For the text-containing cell, return its midpoint in (x, y) coordinate format. 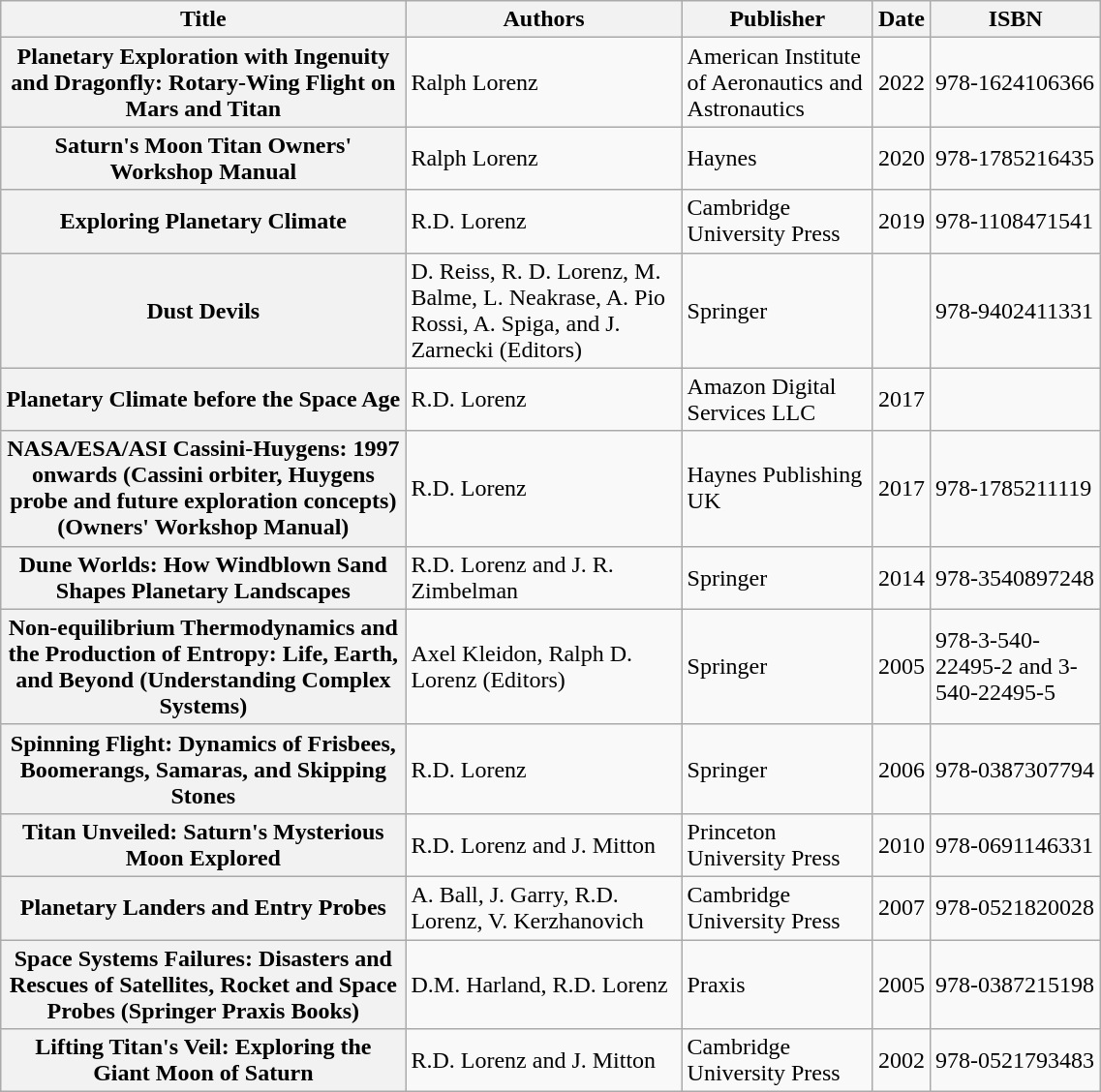
American Institute of Aeronautics and Astronautics (777, 82)
Planetary Climate before the Space Age (203, 399)
2010 (901, 844)
Axel Kleidon, Ralph D. Lorenz (Editors) (544, 666)
978-0387215198 (1015, 984)
978-1624106366 (1015, 82)
2014 (901, 577)
978-3540897248 (1015, 577)
Dust Devils (203, 310)
2022 (901, 82)
Planetary Exploration with Ingenuity and Dragonfly: Rotary-Wing Flight on Mars and Titan (203, 82)
2002 (901, 1061)
978-1108471541 (1015, 221)
Title (203, 19)
978-3-540-22495-2 and 3-540-22495-5 (1015, 666)
A. Ball, J. Garry, R.D. Lorenz, V. Kerzhanovich (544, 908)
Saturn's Moon Titan Owners' Workshop Manual (203, 159)
978-1785216435 (1015, 159)
Non-equilibrium Thermodynamics and the Production of Entropy: Life, Earth, and Beyond (Understanding Complex Systems) (203, 666)
Spinning Flight: Dynamics of Frisbees, Boomerangs, Samaras, and Skipping Stones (203, 769)
Publisher (777, 19)
Authors (544, 19)
R.D. Lorenz and J. R. Zimbelman (544, 577)
978-0521793483 (1015, 1061)
Date (901, 19)
978-0691146331 (1015, 844)
Praxis (777, 984)
Planetary Landers and Entry Probes (203, 908)
Dune Worlds: How Windblown Sand Shapes Planetary Landscapes (203, 577)
2007 (901, 908)
2006 (901, 769)
2019 (901, 221)
2020 (901, 159)
Space Systems Failures: Disasters and Rescues of Satellites, Rocket and Space Probes (Springer Praxis Books) (203, 984)
Haynes (777, 159)
Haynes Publishing UK (777, 488)
ISBN (1015, 19)
Amazon Digital Services LLC (777, 399)
978-0521820028 (1015, 908)
D.M. Harland, R.D. Lorenz (544, 984)
Exploring Planetary Climate (203, 221)
NASA/ESA/ASI Cassini-Huygens: 1997 onwards (Cassini orbiter, Huygens probe and future exploration concepts) (Owners' Workshop Manual) (203, 488)
978-1785211119 (1015, 488)
D. Reiss, R. D. Lorenz, M. Balme, L. Neakrase, A. Pio Rossi, A. Spiga, and J. Zarnecki (Editors) (544, 310)
Titan Unveiled: Saturn's Mysterious Moon Explored (203, 844)
Princeton University Press (777, 844)
Lifting Titan's Veil: Exploring the Giant Moon of Saturn (203, 1061)
978-9402411331 (1015, 310)
978-0387307794 (1015, 769)
